Pinpoint the cell where the given text exists, returning its (X, Y) midpoint coordinate. 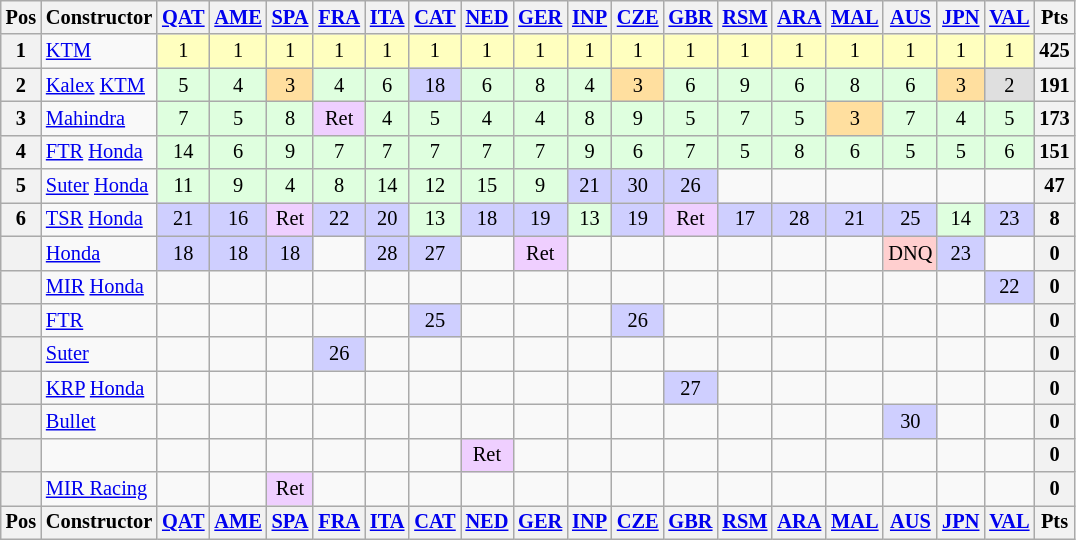
TSR Honda (99, 219)
15 (488, 186)
KRP Honda (99, 388)
FTR Honda (99, 152)
425 (1054, 51)
17 (744, 219)
Kalex KTM (99, 85)
151 (1054, 152)
FTR (99, 320)
Honda (99, 253)
47 (1054, 186)
Suter Honda (99, 186)
MIR Honda (99, 287)
12 (434, 186)
MIR Racing (99, 489)
Mahindra (99, 118)
173 (1054, 118)
16 (238, 219)
11 (183, 186)
DNQ (910, 253)
Suter (99, 354)
KTM (99, 51)
20 (387, 219)
Bullet (99, 421)
191 (1054, 85)
